For the text-containing cell, return its midpoint in [x, y] coordinate format. 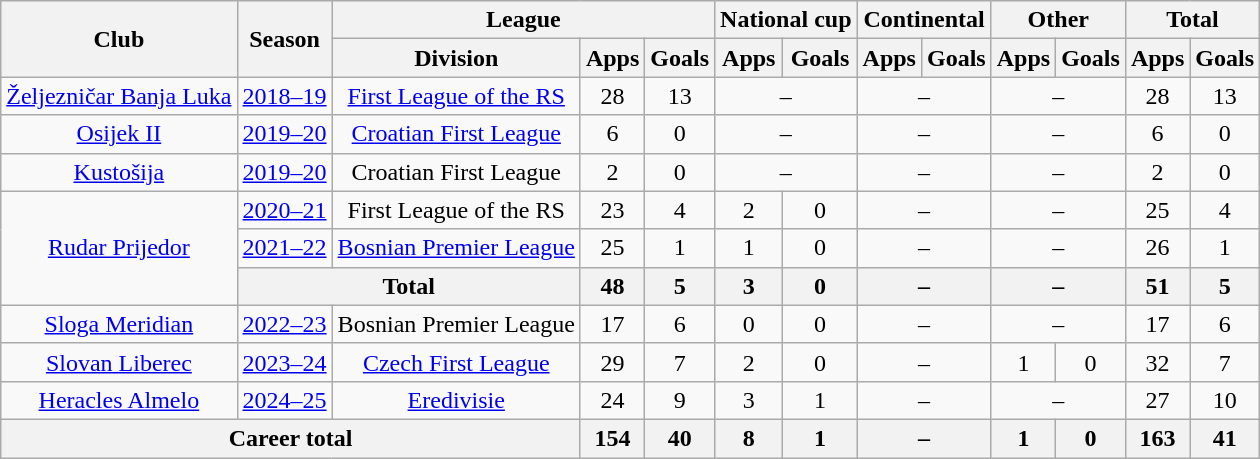
Rudar Prijedor [119, 248]
2018–19 [284, 96]
163 [1157, 438]
Kustošija [119, 172]
9 [680, 400]
Career total [291, 438]
Continental [924, 20]
27 [1157, 400]
23 [612, 210]
Czech First League [456, 362]
Other [1058, 20]
48 [612, 286]
2020–21 [284, 210]
24 [612, 400]
29 [612, 362]
41 [1225, 438]
Season [284, 39]
154 [612, 438]
40 [680, 438]
Heracles Almelo [119, 400]
League [523, 20]
51 [1157, 286]
10 [1225, 400]
Slovan Liberec [119, 362]
8 [749, 438]
2024–25 [284, 400]
Club [119, 39]
26 [1157, 248]
2022–23 [284, 324]
Division [456, 58]
Željezničar Banja Luka [119, 96]
Eredivisie [456, 400]
2021–22 [284, 248]
Osijek II [119, 134]
Sloga Meridian [119, 324]
National cup [786, 20]
32 [1157, 362]
2023–24 [284, 362]
